Identify which cell holds the provided text, then report its [x, y] central coordinate. 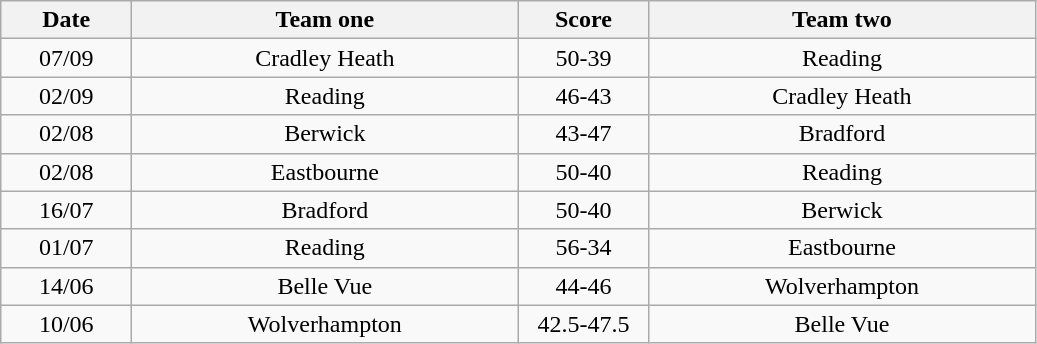
10/06 [66, 324]
46-43 [584, 96]
Team one [325, 20]
43-47 [584, 134]
02/09 [66, 96]
50-39 [584, 58]
01/07 [66, 248]
16/07 [66, 210]
Score [584, 20]
42.5-47.5 [584, 324]
56-34 [584, 248]
Team two [842, 20]
07/09 [66, 58]
14/06 [66, 286]
Date [66, 20]
44-46 [584, 286]
